Identify which cell holds the provided text, then report its (x, y) central coordinate. 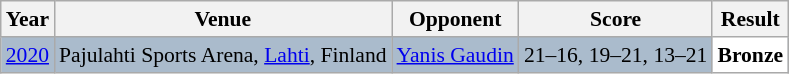
Year (28, 19)
Venue (223, 19)
Score (616, 19)
Opponent (456, 19)
2020 (28, 55)
Yanis Gaudin (456, 55)
Bronze (750, 55)
Result (750, 19)
21–16, 19–21, 13–21 (616, 55)
Pajulahti Sports Arena, Lahti, Finland (223, 55)
